Return the (X, Y) coordinate for the center point of the cell that contains the specified text.  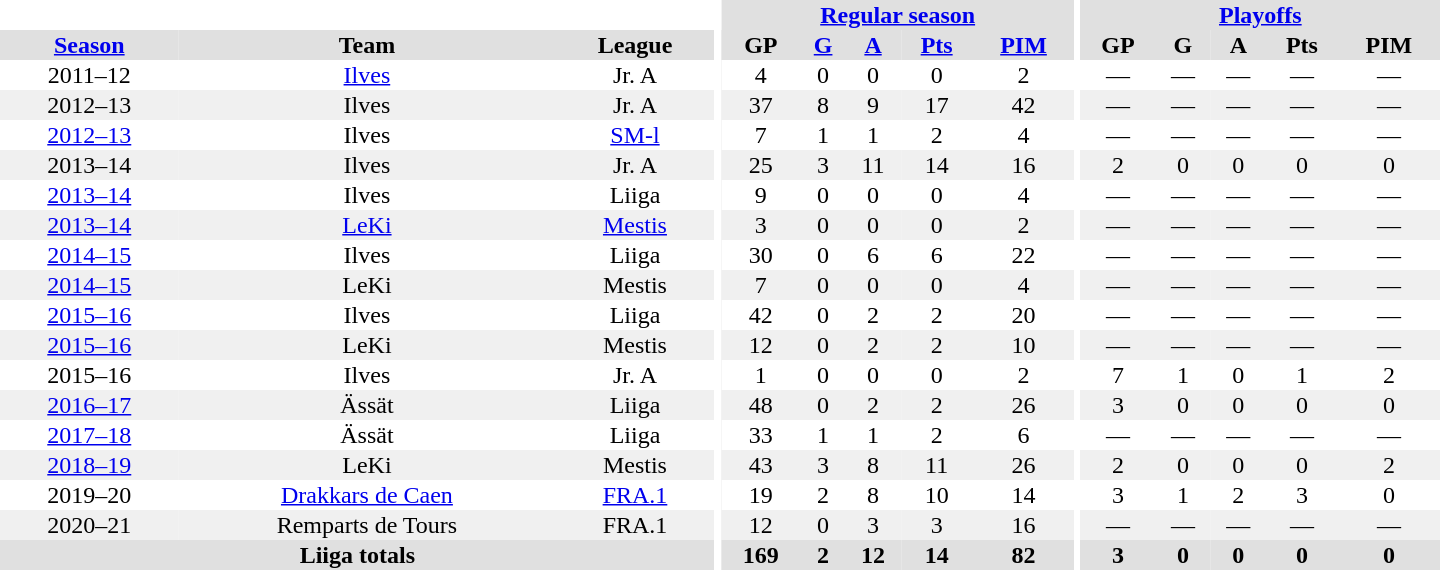
2019–20 (90, 495)
20 (1024, 315)
82 (1024, 555)
30 (761, 255)
169 (761, 555)
33 (761, 435)
Season (90, 45)
22 (1024, 255)
2016–17 (90, 405)
Regular season (898, 15)
Team (368, 45)
19 (761, 495)
43 (761, 465)
SM-l (634, 135)
2011–12 (90, 75)
2018–19 (90, 465)
2017–18 (90, 435)
25 (761, 165)
Liiga totals (358, 555)
Remparts de Tours (368, 525)
League (634, 45)
17 (937, 105)
37 (761, 105)
48 (761, 405)
2020–21 (90, 525)
Drakkars de Caen (368, 495)
Playoffs (1260, 15)
